Identify which cell holds the provided text, then report its (x, y) central coordinate. 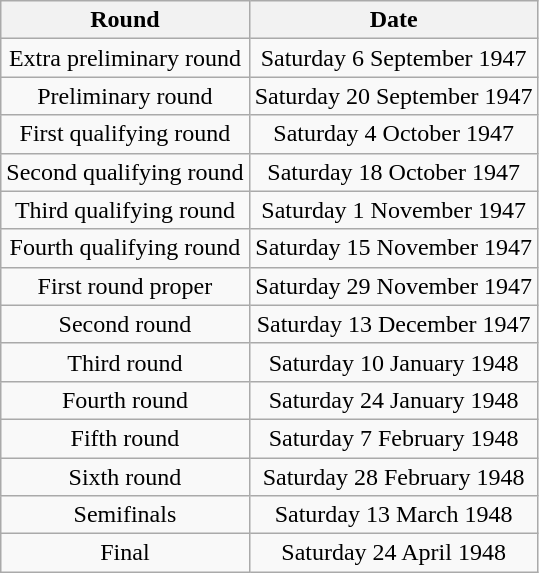
Preliminary round (125, 96)
Round (125, 20)
Second round (125, 324)
Date (394, 20)
Final (125, 553)
Sixth round (125, 477)
Saturday 13 March 1948 (394, 515)
Saturday 10 January 1948 (394, 362)
Saturday 15 November 1947 (394, 248)
Saturday 4 October 1947 (394, 134)
Saturday 6 September 1947 (394, 58)
Saturday 18 October 1947 (394, 172)
Saturday 13 December 1947 (394, 324)
Saturday 1 November 1947 (394, 210)
Third qualifying round (125, 210)
Fourth round (125, 400)
Second qualifying round (125, 172)
Extra preliminary round (125, 58)
Saturday 28 February 1948 (394, 477)
Saturday 24 April 1948 (394, 553)
First round proper (125, 286)
Saturday 29 November 1947 (394, 286)
Fourth qualifying round (125, 248)
Saturday 7 February 1948 (394, 438)
Semifinals (125, 515)
Fifth round (125, 438)
First qualifying round (125, 134)
Saturday 24 January 1948 (394, 400)
Third round (125, 362)
Saturday 20 September 1947 (394, 96)
